Pinpoint the cell where the given text exists, returning its [X, Y] midpoint coordinate. 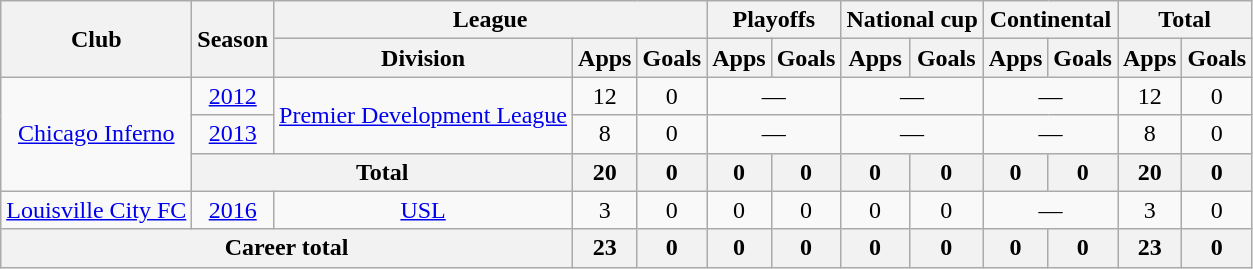
Playoffs [774, 20]
USL [424, 210]
2013 [233, 134]
Continental [1050, 20]
Season [233, 39]
2016 [233, 210]
Premier Development League [424, 115]
Club [96, 39]
Career total [287, 248]
2012 [233, 96]
Chicago Inferno [96, 134]
League [490, 20]
Louisville City FC [96, 210]
National cup [912, 20]
Division [424, 58]
